Locate the cell with the specified text and output its (X, Y) center coordinate. 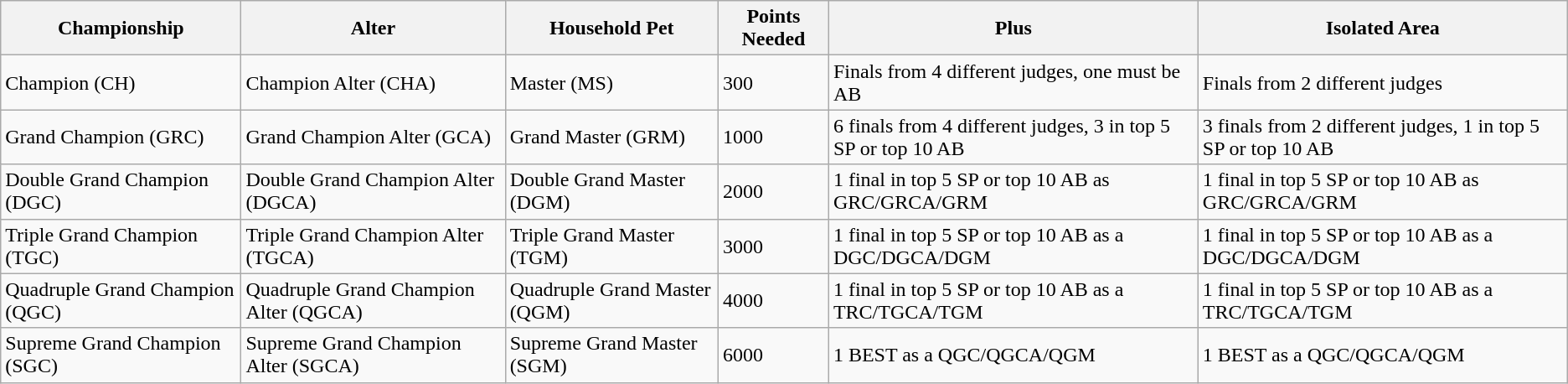
Grand Champion Alter (GCA) (374, 138)
Champion (CH) (121, 82)
Double Grand Champion (DGC) (121, 191)
Triple Grand Champion Alter (TGCA) (374, 246)
Household Pet (611, 29)
Quadruple Grand Master (QGM) (611, 300)
Quadruple Grand Champion (QGC) (121, 300)
Quadruple Grand Champion Alter (QGCA) (374, 300)
Triple Grand Champion (TGC) (121, 246)
Supreme Grand Master (SGM) (611, 355)
Isolated Area (1382, 29)
Supreme Grand Champion Alter (SGCA) (374, 355)
3 finals from 2 different judges, 1 in top 5 SP or top 10 AB (1382, 138)
Points Needed (773, 29)
300 (773, 82)
2000 (773, 191)
Champion Alter (CHA) (374, 82)
Supreme Grand Champion (SGC) (121, 355)
Finals from 2 different judges (1382, 82)
4000 (773, 300)
Grand Master (GRM) (611, 138)
Master (MS) (611, 82)
1000 (773, 138)
Double Grand Master (DGM) (611, 191)
3000 (773, 246)
Double Grand Champion Alter (DGCA) (374, 191)
6000 (773, 355)
6 finals from 4 different judges, 3 in top 5 SP or top 10 AB (1014, 138)
Championship (121, 29)
Plus (1014, 29)
Triple Grand Master (TGM) (611, 246)
Finals from 4 different judges, one must be AB (1014, 82)
Grand Champion (GRC) (121, 138)
Alter (374, 29)
